Pinpoint the cell where the given text exists, returning its [x, y] midpoint coordinate. 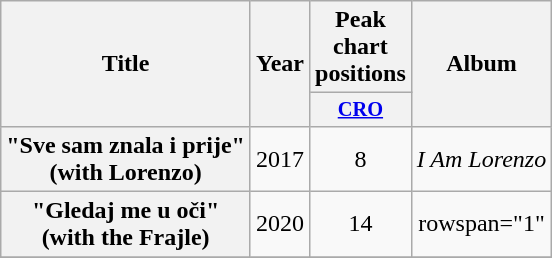
8 [361, 158]
2020 [280, 224]
rowspan="1" [481, 224]
"Gledaj me u oči"(with the Frajle) [126, 224]
2017 [280, 158]
"Sve sam znala i prije"(with Lorenzo) [126, 158]
I Am Lorenzo [481, 158]
Year [280, 64]
Album [481, 64]
CRO [361, 110]
Peak chart positions [361, 47]
Title [126, 64]
14 [361, 224]
